Return [x, y] of the center of cell containing provided text 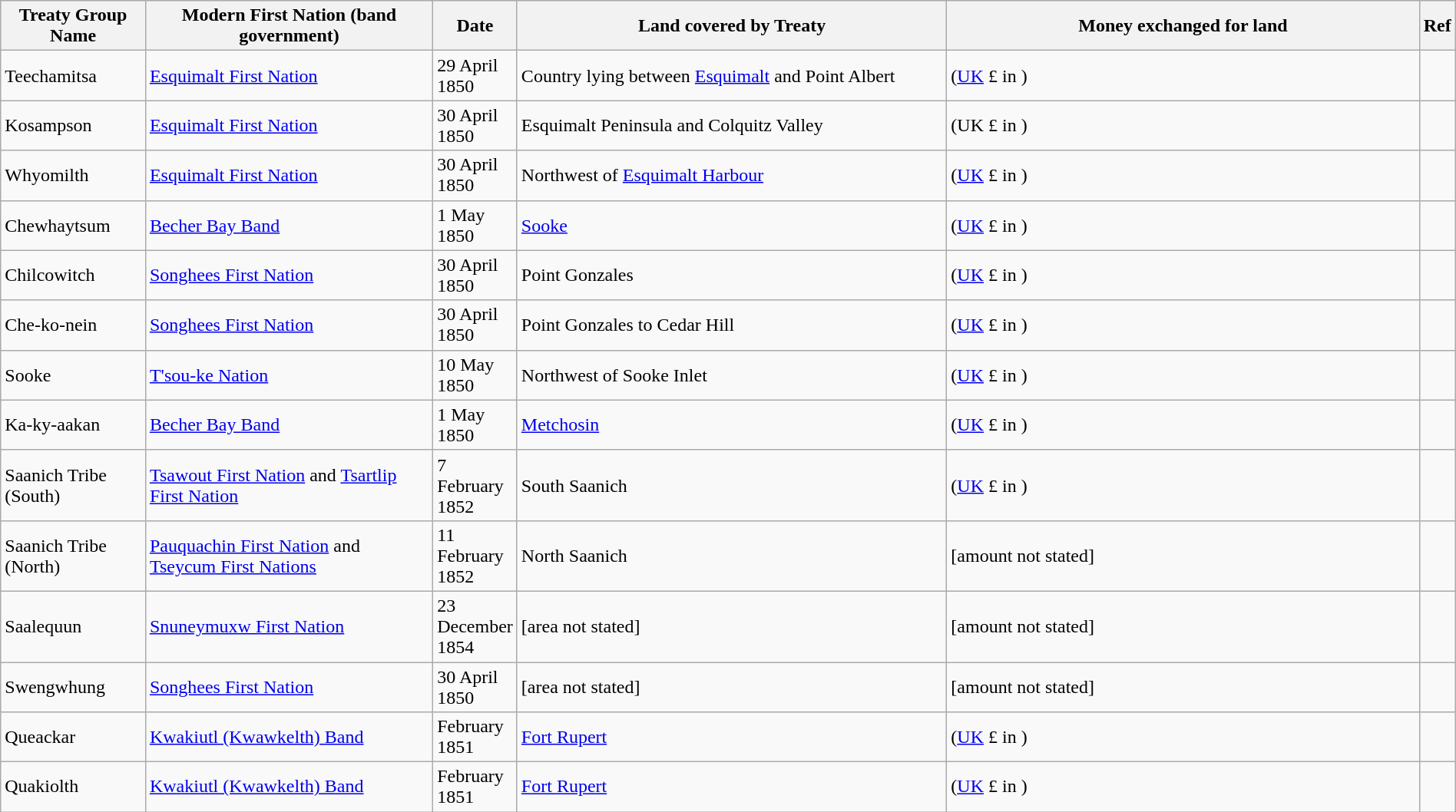
Che-ko-nein [74, 325]
29 April 1850 [475, 75]
Metchosin [731, 425]
Pauquachin First Nation and Tseycum First Nations [289, 556]
Whyomilth [74, 175]
Ref [1438, 26]
Modern First Nation (band government) [289, 26]
Ka-ky-aakan [74, 425]
Teechamitsa [74, 75]
Chewhaytsum [74, 226]
Money exchanged for land [1183, 26]
Esquimalt Peninsula and Colquitz Valley [731, 126]
Saalequun [74, 626]
Swengwhung [74, 686]
7 February 1852 [475, 485]
23 December 1854 [475, 626]
11 February 1852 [475, 556]
10 May 1850 [475, 375]
Date [475, 26]
Country lying between Esquimalt and Point Albert [731, 75]
North Saanich [731, 556]
Saanich Tribe (South) [74, 485]
Quakiolth [74, 787]
T'sou-ke Nation [289, 375]
Point Gonzales to Cedar Hill [731, 325]
Snuneymuxw First Nation [289, 626]
Saanich Tribe (North) [74, 556]
Chilcowitch [74, 275]
Northwest of Esquimalt Harbour [731, 175]
South Saanich [731, 485]
Queackar [74, 737]
Tsawout First Nation and Tsartlip First Nation [289, 485]
Kosampson [74, 126]
Land covered by Treaty [731, 26]
Northwest of Sooke Inlet [731, 375]
Point Gonzales [731, 275]
Treaty Group Name [74, 26]
